Detect which cell encompasses the target text, then output its (x, y) center coordinate. 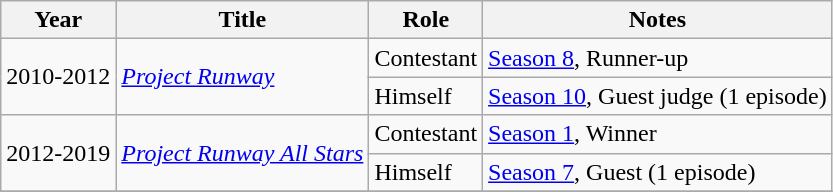
Year (58, 20)
Season 1, Winner (658, 134)
Season 8, Runner-up (658, 58)
2010-2012 (58, 77)
Season 7, Guest (1 episode) (658, 172)
Project Runway All Stars (242, 153)
Season 10, Guest judge (1 episode) (658, 96)
Title (242, 20)
2012-2019 (58, 153)
Project Runway (242, 77)
Notes (658, 20)
Role (426, 20)
